Extract the (x, y) coordinate from the center of the cell holding the provided text.  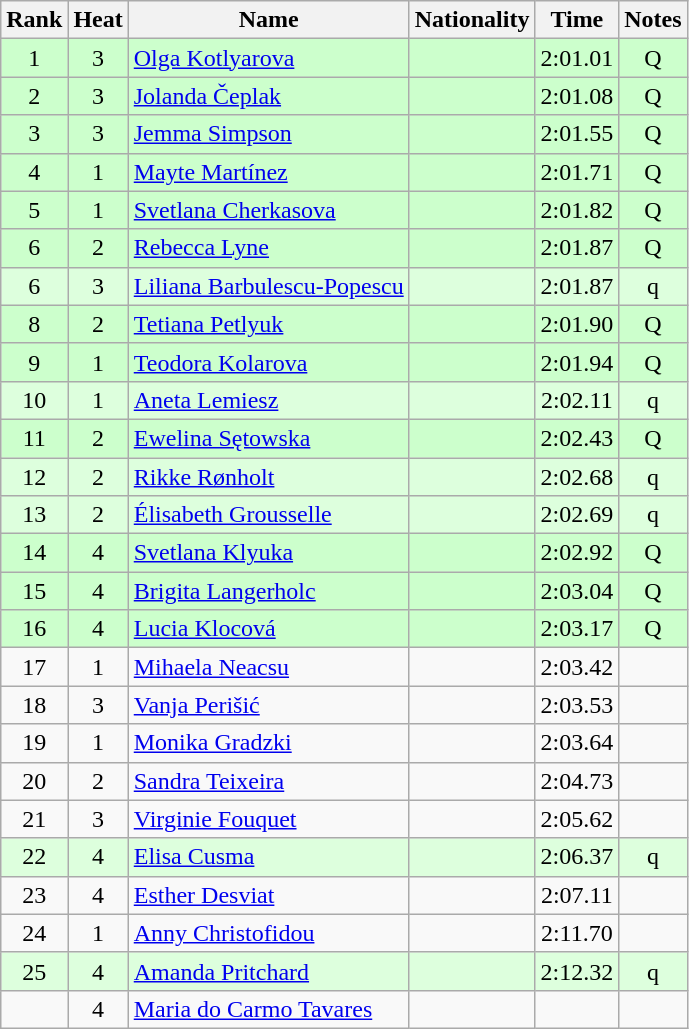
2:02.11 (577, 400)
2:01.55 (577, 134)
2:04.73 (577, 781)
2:07.11 (577, 895)
Lucia Klocová (268, 629)
Amanda Pritchard (268, 971)
Esther Desviat (268, 895)
2:03.53 (577, 705)
11 (34, 438)
2:01.71 (577, 172)
Tetiana Petlyuk (268, 324)
Name (268, 20)
2:01.08 (577, 96)
Liliana Barbulescu-Popescu (268, 286)
Jolanda Čeplak (268, 96)
Teodora Kolarova (268, 362)
Nationality (472, 20)
Maria do Carmo Tavares (268, 1009)
Svetlana Klyuka (268, 553)
Olga Kotlyarova (268, 58)
Rikke Rønholt (268, 477)
8 (34, 324)
2:02.43 (577, 438)
Vanja Perišić (268, 705)
2:05.62 (577, 819)
17 (34, 667)
Time (577, 20)
Sandra Teixeira (268, 781)
Heat (98, 20)
10 (34, 400)
2:03.17 (577, 629)
Ewelina Sętowska (268, 438)
2:03.04 (577, 591)
9 (34, 362)
2:01.90 (577, 324)
2:02.68 (577, 477)
15 (34, 591)
2:12.32 (577, 971)
20 (34, 781)
Aneta Lemiesz (268, 400)
2:01.94 (577, 362)
23 (34, 895)
Anny Christofidou (268, 933)
14 (34, 553)
22 (34, 857)
Jemma Simpson (268, 134)
18 (34, 705)
Mihaela Neacsu (268, 667)
Svetlana Cherkasova (268, 210)
2:02.69 (577, 515)
Rebecca Lyne (268, 248)
19 (34, 743)
5 (34, 210)
16 (34, 629)
2:06.37 (577, 857)
2:03.64 (577, 743)
2:01.01 (577, 58)
Notes (653, 20)
Monika Gradzki (268, 743)
13 (34, 515)
25 (34, 971)
2:01.82 (577, 210)
2:02.92 (577, 553)
Rank (34, 20)
Virginie Fouquet (268, 819)
12 (34, 477)
2:11.70 (577, 933)
Mayte Martínez (268, 172)
Elisa Cusma (268, 857)
Brigita Langerholc (268, 591)
24 (34, 933)
Élisabeth Grousselle (268, 515)
21 (34, 819)
2:03.42 (577, 667)
